Scan for the cell matching the given text and deliver its (X, Y) coordinate at center. 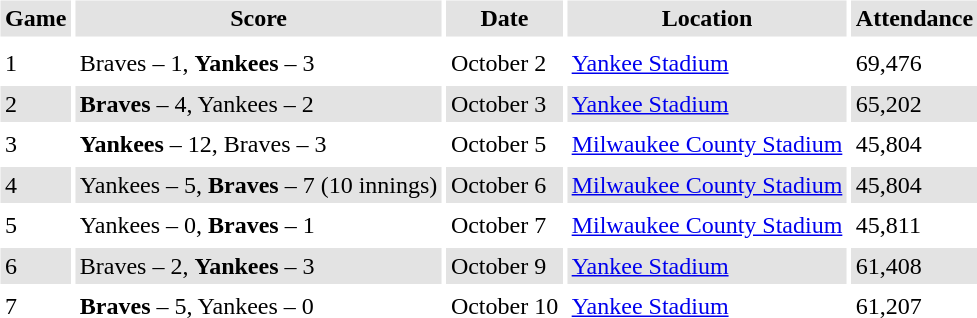
Game (35, 18)
6 (35, 266)
3 (35, 144)
65,202 (914, 104)
5 (35, 226)
2 (35, 104)
Yankees – 0, Braves – 1 (258, 226)
October 5 (504, 144)
45,811 (914, 226)
Braves – 2, Yankees – 3 (258, 266)
Braves – 4, Yankees – 2 (258, 104)
October 6 (504, 185)
Score (258, 18)
October 3 (504, 104)
Braves – 1, Yankees – 3 (258, 64)
Location (707, 18)
October 7 (504, 226)
Yankees – 5, Braves – 7 (10 innings) (258, 185)
October 2 (504, 64)
69,476 (914, 64)
October 9 (504, 266)
Yankees – 12, Braves – 3 (258, 144)
1 (35, 64)
Date (504, 18)
61,408 (914, 266)
4 (35, 185)
Attendance (914, 18)
